Output the [X, Y] coordinate of the center of the cell containing the given text.  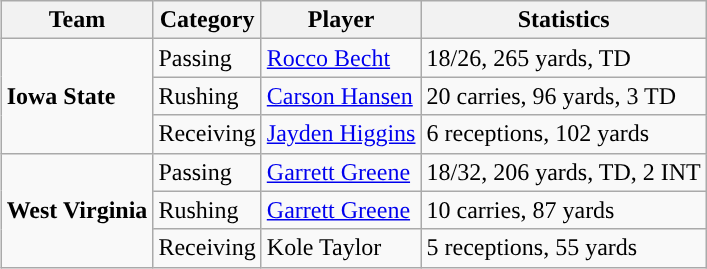
20 carries, 96 yards, 3 TD [564, 96]
18/32, 206 yards, TD, 2 INT [564, 172]
Player [341, 20]
Kole Taylor [341, 248]
5 receptions, 55 yards [564, 248]
10 carries, 87 yards [564, 210]
18/26, 265 yards, TD [564, 58]
Carson Hansen [341, 96]
West Virginia [77, 210]
6 receptions, 102 yards [564, 134]
Jayden Higgins [341, 134]
Rocco Becht [341, 58]
Category [207, 20]
Team [77, 20]
Iowa State [77, 96]
Statistics [564, 20]
